Scan for the cell matching the given text and deliver its (x, y) coordinate at center. 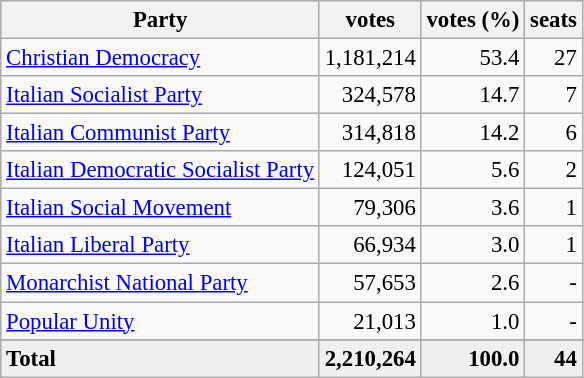
1.0 (473, 321)
votes (370, 20)
2 (554, 170)
Italian Social Movement (160, 208)
Italian Democratic Socialist Party (160, 170)
Total (160, 358)
Italian Socialist Party (160, 95)
14.2 (473, 133)
314,818 (370, 133)
7 (554, 95)
21,013 (370, 321)
14.7 (473, 95)
5.6 (473, 170)
2.6 (473, 283)
2,210,264 (370, 358)
Italian Communist Party (160, 133)
Christian Democracy (160, 58)
3.6 (473, 208)
6 (554, 133)
Monarchist National Party (160, 283)
79,306 (370, 208)
27 (554, 58)
66,934 (370, 245)
Popular Unity (160, 321)
votes (%) (473, 20)
1,181,214 (370, 58)
44 (554, 358)
57,653 (370, 283)
seats (554, 20)
53.4 (473, 58)
100.0 (473, 358)
124,051 (370, 170)
Italian Liberal Party (160, 245)
3.0 (473, 245)
324,578 (370, 95)
Party (160, 20)
